Provide the (X, Y) coordinate of the cell's center where the given text is located.  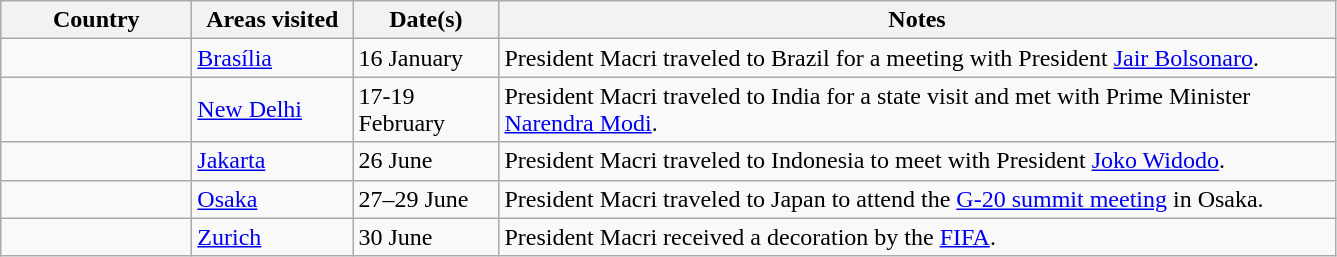
Date(s) (426, 20)
16 January (426, 58)
27–29 June (426, 199)
New Delhi (272, 110)
Areas visited (272, 20)
30 June (426, 237)
President Macri received a decoration by the FIFA. (917, 237)
President Macri traveled to Indonesia to meet with President Joko Widodo. (917, 161)
President Macri traveled to Japan to attend the G-20 summit meeting in Osaka. (917, 199)
President Macri traveled to India for a state visit and met with Prime Minister Narendra Modi. (917, 110)
Country (96, 20)
Zurich (272, 237)
17-19 February (426, 110)
Jakarta (272, 161)
Notes (917, 20)
President Macri traveled to Brazil for a meeting with President Jair Bolsonaro. (917, 58)
Brasília (272, 58)
26 June (426, 161)
Osaka (272, 199)
